Extract the (X, Y) coordinate from the center of the cell holding the provided text.  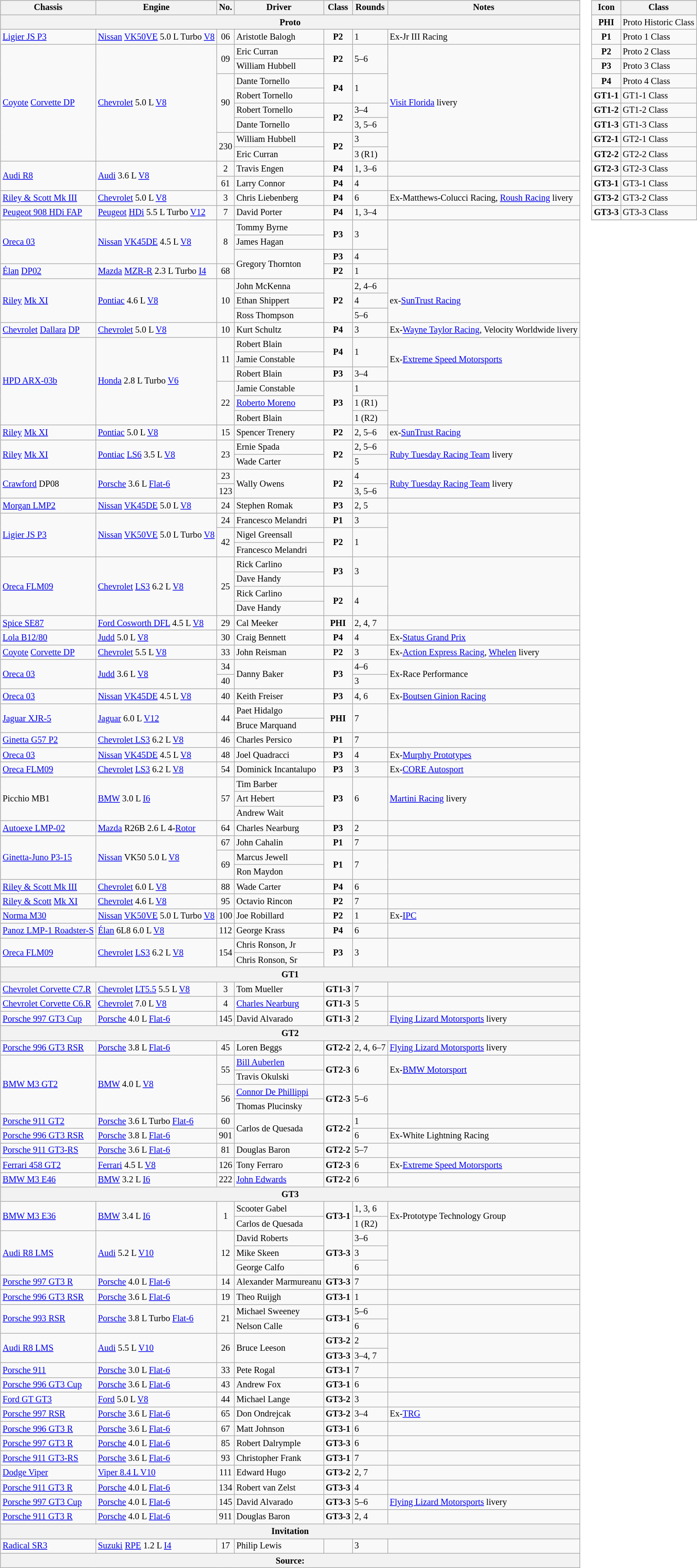
Ex-BMW Motorsport (483, 1070)
Lola B12/80 (48, 638)
GT2-2 Class (659, 154)
Proto 4 Class (659, 81)
Audi 5.5 L V10 (156, 1348)
David Roberts (279, 1238)
GT1-1 (606, 96)
Judd 3.6 L V8 (156, 674)
43 (226, 1385)
911 (226, 1517)
GT2 (290, 1033)
30 (226, 638)
Craig Bennett (279, 638)
Keith Freiser (279, 696)
GT3 (290, 1195)
Viper 8.4 L V10 (156, 1473)
Ross Thompson (279, 315)
81 (226, 1151)
65 (226, 1414)
Theo Ruijgh (279, 1297)
Judd 5.0 L V8 (156, 638)
68 (226, 271)
95 (226, 902)
Connor De Phillippi (279, 1092)
Ex-Matthews-Colucci Racing, Roush Racing livery (483, 198)
46 (226, 740)
26 (226, 1348)
Ernie Spada (279, 447)
Porsche 996 GT3 Cup (48, 1385)
Ex-CORE Autosport (483, 770)
25 (226, 587)
Alexander Marmureanu (279, 1282)
3–4, 7 (370, 1356)
Audi R8 (48, 176)
Aristotle Balogh (279, 37)
09 (226, 59)
Wally Owens (279, 484)
Ex-Murphy Prototypes (483, 755)
222 (226, 1180)
Spice SE87 (48, 623)
Proto 1 Class (659, 37)
Pontiac 4.6 L V8 (156, 300)
Radical SR3 (48, 1546)
Ferrari 4.5 L V8 (156, 1165)
Chevrolet Dallara DP (48, 330)
GT3-1 Class (659, 184)
230 (226, 147)
56 (226, 1099)
111 (226, 1473)
Tom Mueller (279, 989)
Chevrolet 6.0 L V8 (156, 887)
Tim Barber (279, 784)
Jaguar 6.0 L V12 (156, 718)
Philip Lewis (279, 1546)
Roberto Moreno (279, 403)
Peugeot HDi 5.5 L Turbo V12 (156, 213)
54 (226, 770)
Ginetta-Juno P3-15 (48, 858)
BMW 3.2 L I6 (156, 1180)
69 (226, 865)
126 (226, 1165)
Robert van Zelst (279, 1487)
Ex-Status Grand Prix (483, 638)
Dodge Viper (48, 1473)
Matt Johnson (279, 1429)
29 (226, 623)
Autoexe LMP-02 (48, 828)
Ex-TRG (483, 1414)
Nelson Calle (279, 1326)
5–7 (370, 1151)
Ex-Prototype Technology Group (483, 1216)
2, 7 (370, 1473)
Ford 5.0 L V8 (156, 1400)
Icon (606, 8)
Martini Racing livery (483, 798)
Chris Ronson, Jr (279, 946)
Ethan Shippert (279, 301)
Ron Maydon (279, 872)
Ford GT GT3 (48, 1400)
Audi 3.6 L V8 (156, 176)
4, 6 (370, 696)
Pontiac 5.0 L V8 (156, 433)
Porsche 3.8 L Turbo Flat-6 (156, 1319)
123 (226, 491)
1 (R1) (370, 403)
17 (226, 1546)
57 (226, 798)
No. (226, 8)
1, 3–4 (370, 213)
15 (226, 433)
Ex-White Lightning Racing (483, 1136)
90 (226, 103)
Porsche 997 RSR (48, 1414)
Porsche 3.0 L Flat-6 (156, 1370)
Honda 2.8 L Turbo V6 (156, 381)
34 (226, 667)
154 (226, 952)
James Hagan (279, 242)
Michael Lange (279, 1400)
Tommy Byrne (279, 227)
GT1-1 Class (659, 96)
Kurt Schultz (279, 330)
Andrew Wait (279, 814)
GT2-1 Class (659, 140)
Ginetta G57 P2 (48, 740)
Porsche 996 GT3 R (48, 1429)
John Reisman (279, 653)
Notes (483, 8)
Mazda MZR-R 2.3 L Turbo I4 (156, 271)
Danny Baker (279, 674)
Proto Historic Class (659, 22)
48 (226, 755)
60 (226, 1121)
BMW 3.4 L I6 (156, 1216)
Ex-Jr III Racing (483, 37)
Suzuki RPE 1.2 L I4 (156, 1546)
Chevrolet LT5.5 5.5 L V8 (156, 989)
Dominick Incantalupo (279, 770)
BMW 3.0 L I6 (156, 798)
Don Ondrejcak (279, 1414)
Ex-Boutsen Ginion Racing (483, 696)
42 (226, 542)
Porsche 911 (48, 1370)
Chris Liebenberg (279, 198)
GT2-1 (606, 140)
Rounds (370, 8)
Élan DP02 (48, 271)
2, 4–6 (370, 286)
1, 3–6 (370, 169)
Michael Sweeney (279, 1312)
901 (226, 1136)
Nissan VK45DE 5.0 L V8 (156, 506)
Scooter Gabel (279, 1209)
12 (226, 1253)
Loren Beggs (279, 1048)
Proto (290, 22)
Chevrolet Corvette C7.R (48, 989)
Jaguar XJR-5 (48, 718)
David Porter (279, 213)
Andrew Fox (279, 1385)
Stephen Romak (279, 506)
GT3-2 Class (659, 198)
Art Hebert (279, 799)
11 (226, 360)
Joe Robillard (279, 916)
BMW M3 GT2 (48, 1085)
Chassis (48, 8)
19 (226, 1297)
134 (226, 1487)
Ford Cosworth DFL 4.5 L V8 (156, 623)
George Calfo (279, 1268)
Audi 5.2 L V10 (156, 1253)
Invitation (290, 1531)
Proto 2 Class (659, 52)
Driver (279, 8)
Robert Dalrymple (279, 1444)
Thomas Plucinsky (279, 1107)
8 (226, 242)
GT1-2 (606, 110)
GT3-3 Class (659, 213)
Ex-Race Performance (483, 674)
3–6 (370, 1238)
Bill Auberlen (279, 1063)
Morgan LMP2 (48, 506)
Chevrolet 4.6 L V8 (156, 902)
Ferrari 458 GT2 (48, 1165)
Spencer Trenery (279, 433)
Peugeot 908 HDi FAP (48, 213)
John McKenna (279, 286)
Christopher Frank (279, 1458)
Paet Hidalgo (279, 711)
Gregory Thornton (279, 264)
Panoz LMP-1 Roadster-S (48, 931)
85 (226, 1444)
Ex-Wayne Taylor Racing, Velocity Worldwide livery (483, 330)
4–6 (370, 667)
HPD ARX-03b (48, 381)
Visit Florida livery (483, 103)
Élan 6L8 6.0 L V8 (156, 931)
100 (226, 916)
Norma M30 (48, 916)
Porsche 3.6 L Turbo Flat-6 (156, 1121)
Nigel Greensall (279, 535)
112 (226, 931)
GT1-2 Class (659, 110)
64 (226, 828)
John Edwards (279, 1180)
Joel Quadracci (279, 755)
Mazda R26B 2.6 L 4-Rotor (156, 828)
2, 5 (370, 506)
Octavio Rincon (279, 902)
Edward Hugo (279, 1473)
BMW M3 E36 (48, 1216)
BMW 4.0 L V8 (156, 1085)
GT1-3 Class (659, 125)
61 (226, 184)
1, 3, 6 (370, 1209)
22 (226, 403)
Marcus Jewell (279, 858)
Charles Persico (279, 740)
Riley & Scott Mk XI (48, 902)
45 (226, 1048)
Ex-IPC (483, 916)
Pete Rogal (279, 1370)
Bruce Marquand (279, 726)
Bruce Leeson (279, 1348)
Travis Okulski (279, 1077)
Chevrolet Corvette C6.R (48, 1004)
Chevrolet 5.5 L V8 (156, 653)
Chevrolet 7.0 L V8 (156, 1004)
BMW M3 E46 (48, 1180)
Travis Engen (279, 169)
2, 4 (370, 1517)
Cal Meeker (279, 623)
GT2-3 Class (659, 169)
14 (226, 1282)
Engine (156, 8)
88 (226, 887)
2, 4, 7 (370, 623)
Source: (290, 1561)
Mike Skeen (279, 1253)
Nissan VK50 5.0 L V8 (156, 858)
Tony Ferraro (279, 1165)
Pontiac LS6 3.5 L V8 (156, 454)
Ex-Action Express Racing, Whelen livery (483, 653)
3 (R1) (370, 154)
Larry Connor (279, 184)
2, 4, 6–7 (370, 1048)
Chris Ronson, Sr (279, 960)
Proto 3 Class (659, 66)
George Krass (279, 931)
GT1 (290, 975)
55 (226, 1070)
Porsche 993 RSR (48, 1319)
John Cahalin (279, 843)
21 (226, 1319)
Crawford DP08 (48, 484)
Picchio MB1 (48, 798)
06 (226, 37)
Porsche 911 GT2 (48, 1121)
93 (226, 1458)
